Return the [X, Y] coordinate for the center point of the cell that contains the specified text.  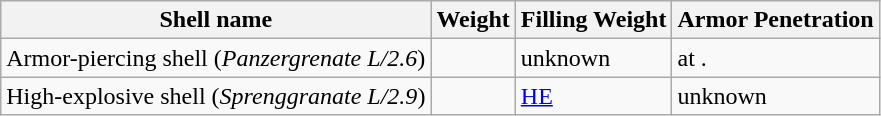
Armor-piercing shell (Panzergrenate L/2.6) [216, 58]
HE [594, 96]
Filling Weight [594, 20]
Shell name [216, 20]
High-explosive shell (Sprenggranate L/2.9) [216, 96]
Armor Penetration [776, 20]
Weight [473, 20]
at . [776, 58]
